Extract the (x, y) coordinate from the center of the cell holding the provided text.  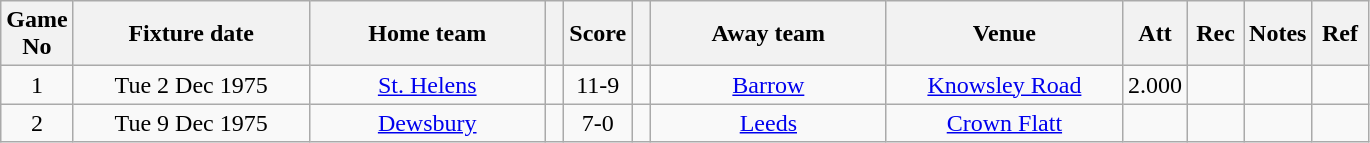
Dewsbury (427, 123)
Fixture date (191, 34)
Tue 9 Dec 1975 (191, 123)
Leeds (768, 123)
2 (37, 123)
Rec (1216, 34)
Venue (1004, 34)
Game No (37, 34)
1 (37, 85)
Att (1154, 34)
Ref (1340, 34)
7-0 (598, 123)
2.000 (1154, 85)
Barrow (768, 85)
Knowsley Road (1004, 85)
Away team (768, 34)
St. Helens (427, 85)
Crown Flatt (1004, 123)
11-9 (598, 85)
Home team (427, 34)
Notes (1278, 34)
Score (598, 34)
Tue 2 Dec 1975 (191, 85)
